Pinpoint the cell where the given text exists, returning its [x, y] midpoint coordinate. 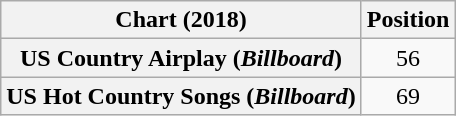
US Hot Country Songs (Billboard) [181, 96]
Position [408, 20]
Chart (2018) [181, 20]
69 [408, 96]
US Country Airplay (Billboard) [181, 58]
56 [408, 58]
